Locate the cell with the specified text and output its (X, Y) center coordinate. 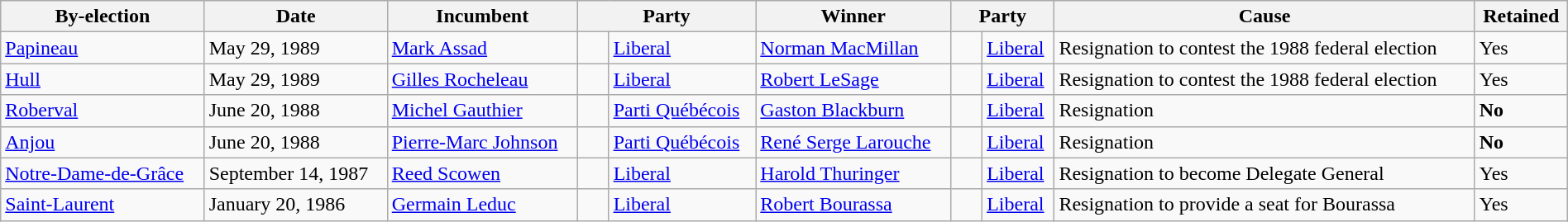
Resignation to provide a seat for Bourassa (1264, 205)
By-election (103, 17)
Roberval (103, 111)
Hull (103, 79)
Incumbent (482, 17)
Germain Leduc (482, 205)
September 14, 1987 (296, 173)
Gaston Blackburn (853, 111)
René Serge Larouche (853, 142)
Retained (1521, 17)
Date (296, 17)
Robert LeSage (853, 79)
Pierre-Marc Johnson (482, 142)
Anjou (103, 142)
Robert Bourassa (853, 205)
Winner (853, 17)
Norman MacMillan (853, 48)
Harold Thuringer (853, 173)
Resignation to become Delegate General (1264, 173)
Gilles Rocheleau (482, 79)
Cause (1264, 17)
Michel Gauthier (482, 111)
January 20, 1986 (296, 205)
Notre-Dame-de-Grâce (103, 173)
Saint-Laurent (103, 205)
Papineau (103, 48)
Reed Scowen (482, 173)
Mark Assad (482, 48)
